Extract the (x, y) coordinate from the center of the cell holding the provided text.  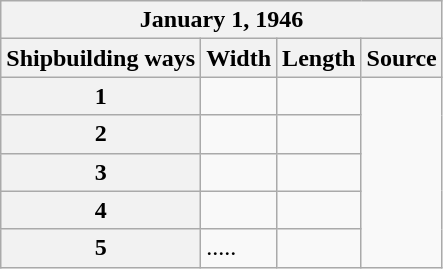
3 (101, 172)
Shipbuilding ways (101, 58)
Source (402, 58)
4 (101, 210)
5 (101, 248)
..... (239, 248)
1 (101, 96)
Width (239, 58)
2 (101, 134)
January 1, 1946 (222, 20)
Length (319, 58)
